Provide the [x, y] coordinate of the cell's center where the given text is located.  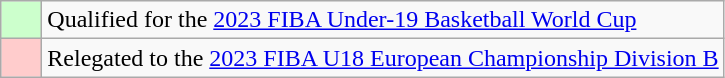
Qualified for the 2023 FIBA Under-19 Basketball World Cup [383, 20]
Relegated to the 2023 FIBA U18 European Championship Division B [383, 58]
